Determine the [X, Y] coordinate at the center of the cell enclosing the given text.  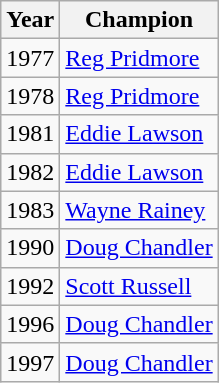
Year [30, 20]
Scott Russell [139, 286]
Champion [139, 20]
1992 [30, 286]
1981 [30, 134]
1977 [30, 58]
1983 [30, 210]
1997 [30, 362]
1996 [30, 324]
1990 [30, 248]
1982 [30, 172]
Wayne Rainey [139, 210]
1978 [30, 96]
